Find where the given text appears and provide that cell's center as (x, y) coordinate. 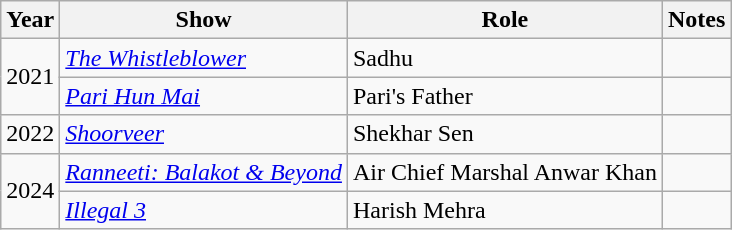
Sadhu (504, 58)
Show (204, 20)
Year (30, 20)
Ranneeti: Balakot & Beyond (204, 172)
2021 (30, 77)
Pari's Father (504, 96)
Air Chief Marshal Anwar Khan (504, 172)
Illegal 3 (204, 210)
Harish Mehra (504, 210)
2024 (30, 191)
Pari Hun Mai (204, 96)
2022 (30, 134)
Role (504, 20)
The Whistleblower (204, 58)
Shekhar Sen (504, 134)
Shoorveer (204, 134)
Notes (696, 20)
